Return [x, y] of the center of cell containing provided text 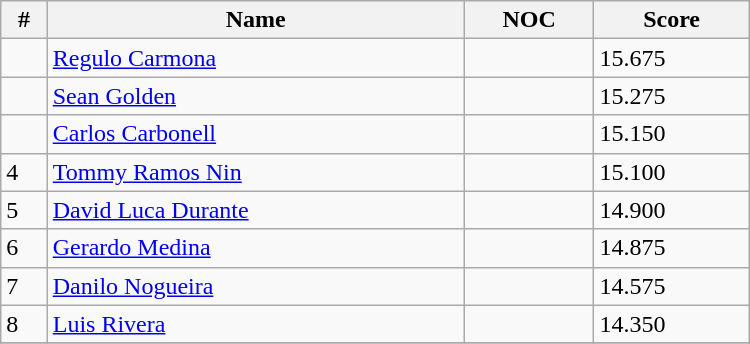
15.675 [672, 58]
Gerardo Medina [256, 248]
8 [24, 324]
Name [256, 20]
Luis Rivera [256, 324]
15.150 [672, 134]
Carlos Carbonell [256, 134]
5 [24, 210]
15.100 [672, 172]
14.875 [672, 248]
4 [24, 172]
14.350 [672, 324]
Score [672, 20]
14.900 [672, 210]
Danilo Nogueira [256, 286]
6 [24, 248]
7 [24, 286]
15.275 [672, 96]
David Luca Durante [256, 210]
Tommy Ramos Nin [256, 172]
14.575 [672, 286]
Sean Golden [256, 96]
NOC [529, 20]
Regulo Carmona [256, 58]
# [24, 20]
